Extract the [X, Y] coordinate from the center of the cell holding the provided text.  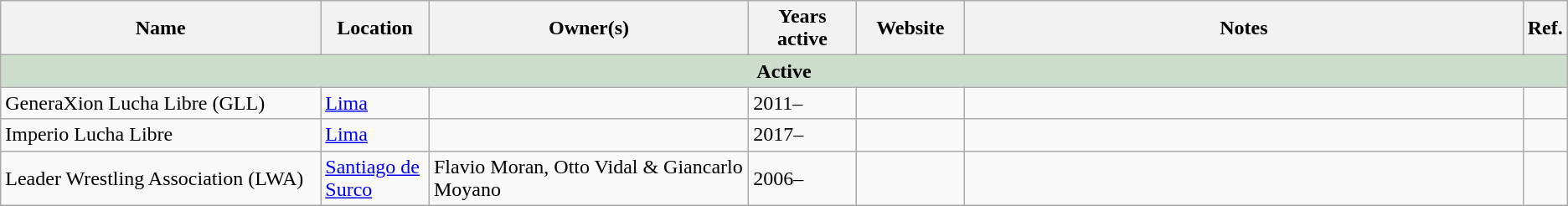
Owner(s) [588, 28]
Name [161, 28]
Leader Wrestling Association (LWA) [161, 178]
Santiago de Surco [375, 178]
Flavio Moran, Otto Vidal & Giancarlo Moyano [588, 178]
Imperio Lucha Libre [161, 135]
2017– [802, 135]
2011– [802, 103]
Notes [1243, 28]
Ref. [1545, 28]
GeneraXion Lucha Libre (GLL) [161, 103]
Years active [802, 28]
Location [375, 28]
Website [910, 28]
2006– [802, 178]
Active [784, 71]
